Locate the cell with the specified text and output its (X, Y) center coordinate. 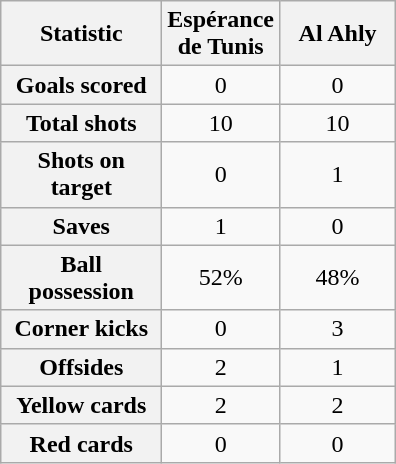
3 (338, 329)
Offsides (82, 367)
Ball possession (82, 278)
Saves (82, 226)
Yellow cards (82, 405)
Corner kicks (82, 329)
52% (221, 278)
Espérance de Tunis (221, 34)
Statistic (82, 34)
Red cards (82, 443)
Shots on target (82, 174)
Al Ahly (338, 34)
Total shots (82, 123)
Goals scored (82, 85)
48% (338, 278)
